Scan for the cell matching the given text and deliver its [x, y] coordinate at center. 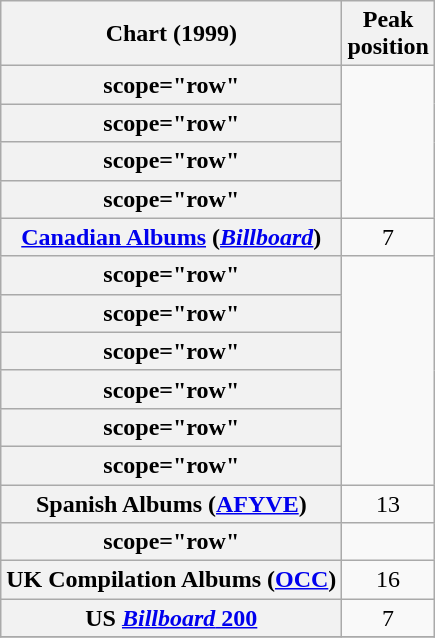
Canadian Albums (Billboard) [172, 237]
16 [388, 580]
Chart (1999) [172, 34]
UK Compilation Albums (OCC) [172, 580]
Spanish Albums (AFYVE) [172, 503]
Peakposition [388, 34]
13 [388, 503]
US Billboard 200 [172, 618]
